Output the [x, y] coordinate of the center of the cell containing the given text.  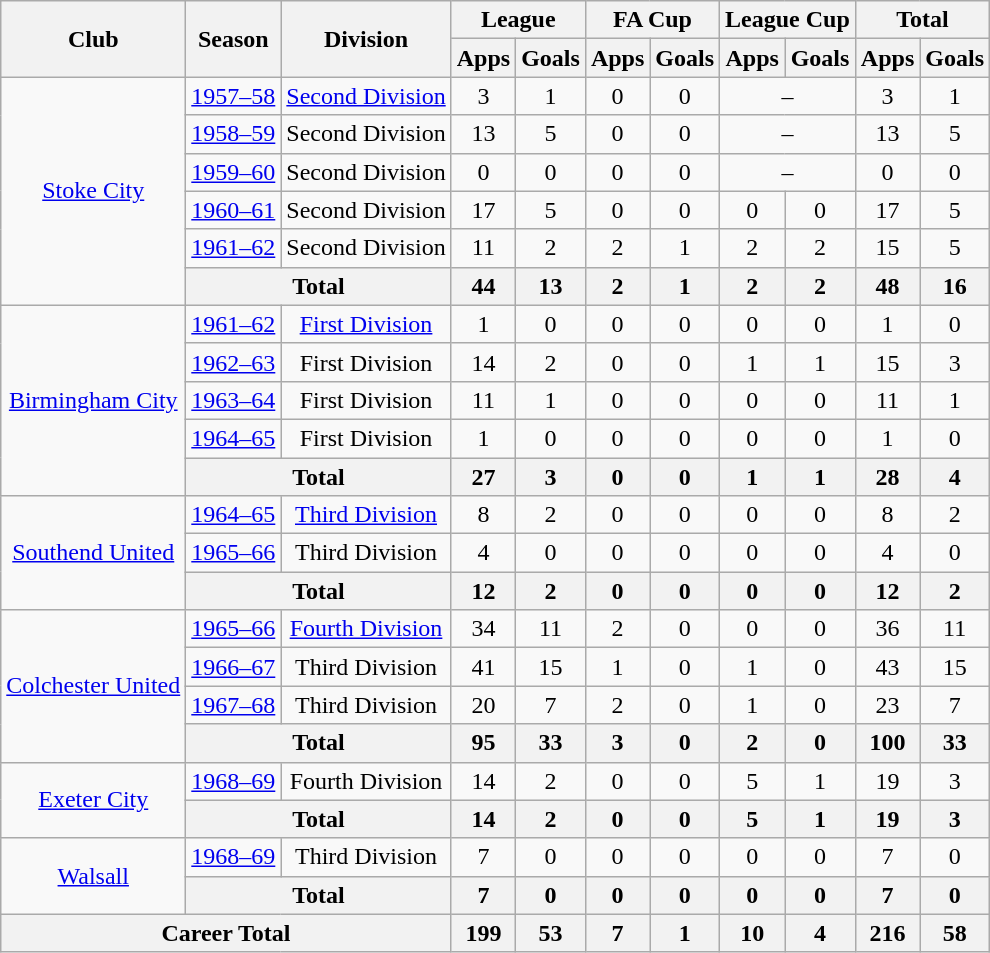
1959–60 [234, 172]
Birmingham City [94, 400]
1962–63 [234, 362]
Exeter City [94, 800]
48 [887, 286]
53 [551, 933]
Division [366, 39]
1963–64 [234, 400]
10 [752, 933]
1960–61 [234, 210]
1958–59 [234, 134]
1967–68 [234, 705]
44 [483, 286]
36 [887, 629]
FA Cup [652, 20]
1957–58 [234, 96]
27 [483, 477]
Club [94, 39]
16 [955, 286]
League [518, 20]
Southend United [94, 553]
Stoke City [94, 191]
Season [234, 39]
43 [887, 667]
58 [955, 933]
Career Total [226, 933]
23 [887, 705]
League Cup [788, 20]
1966–67 [234, 667]
199 [483, 933]
Colchester United [94, 686]
216 [887, 933]
34 [483, 629]
100 [887, 743]
28 [887, 477]
41 [483, 667]
Walsall [94, 876]
95 [483, 743]
20 [483, 705]
